Identify which cell holds the provided text, then report its [X, Y] central coordinate. 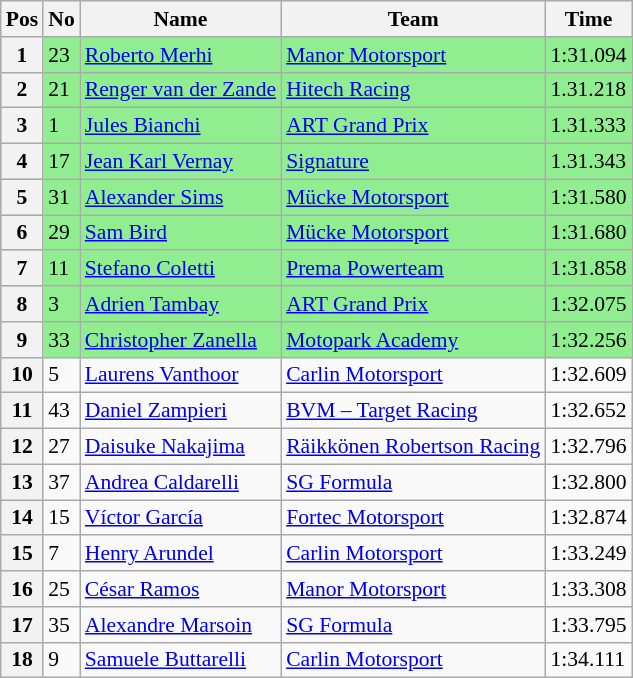
Pos [22, 19]
21 [62, 90]
Signature [413, 162]
Andrea Caldarelli [180, 482]
1:33.308 [588, 589]
23 [62, 55]
Jean Karl Vernay [180, 162]
Daisuke Nakajima [180, 447]
Adrien Tambay [180, 304]
1:31.580 [588, 197]
Henry Arundel [180, 554]
1:32.609 [588, 375]
14 [22, 518]
Team [413, 19]
2 [22, 90]
Roberto Merhi [180, 55]
1:31.680 [588, 233]
1:32.874 [588, 518]
César Ramos [180, 589]
Prema Powerteam [413, 269]
12 [22, 447]
Fortec Motorsport [413, 518]
1:32.800 [588, 482]
37 [62, 482]
1:32.652 [588, 411]
Alexandre Marsoin [180, 625]
1.31.218 [588, 90]
Jules Bianchi [180, 126]
6 [22, 233]
43 [62, 411]
29 [62, 233]
1:34.111 [588, 660]
Daniel Zampieri [180, 411]
Motopark Academy [413, 340]
31 [62, 197]
1:33.249 [588, 554]
Sam Bird [180, 233]
Laurens Vanthoor [180, 375]
No [62, 19]
8 [22, 304]
Stefano Coletti [180, 269]
Renger van der Zande [180, 90]
4 [22, 162]
1:33.795 [588, 625]
1:32.796 [588, 447]
1.31.333 [588, 126]
10 [22, 375]
1:31.094 [588, 55]
1:32.256 [588, 340]
BVM – Target Racing [413, 411]
25 [62, 589]
Christopher Zanella [180, 340]
Name [180, 19]
Time [588, 19]
1:32.075 [588, 304]
16 [22, 589]
18 [22, 660]
1:31.858 [588, 269]
Víctor García [180, 518]
1.31.343 [588, 162]
Samuele Buttarelli [180, 660]
27 [62, 447]
33 [62, 340]
35 [62, 625]
13 [22, 482]
Räikkönen Robertson Racing [413, 447]
Hitech Racing [413, 90]
Alexander Sims [180, 197]
